Return [x, y] of the center of cell containing provided text 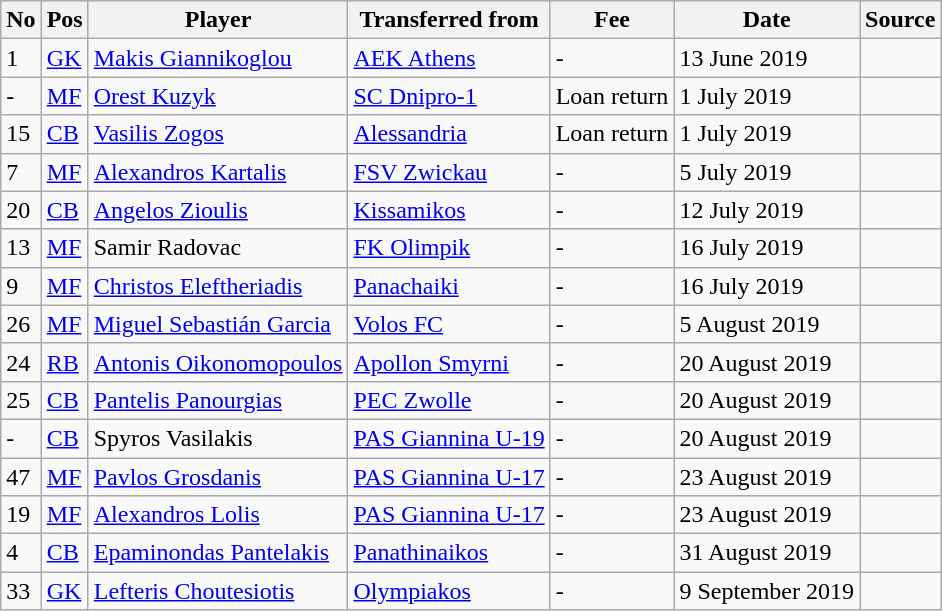
Alexandros Kartalis [218, 172]
PAS Giannina U-19 [449, 438]
24 [21, 362]
25 [21, 400]
No [21, 20]
FSV Zwickau [449, 172]
Alessandria [449, 134]
Antonis Oikonomopoulos [218, 362]
Pos [64, 20]
AEK Athens [449, 58]
15 [21, 134]
Date [767, 20]
Lefteris Choutesiotis [218, 591]
Source [900, 20]
Makis Giannikoglou [218, 58]
1 [21, 58]
Angelos Zioulis [218, 210]
12 July 2019 [767, 210]
Panachaiki [449, 286]
Alexandros Lolis [218, 515]
FK Olimpik [449, 248]
Miguel Sebastián Garcia [218, 324]
PEC Zwolle [449, 400]
Player [218, 20]
13 [21, 248]
5 July 2019 [767, 172]
9 [21, 286]
Christos Eleftheriadis [218, 286]
13 June 2019 [767, 58]
Spyros Vasilakis [218, 438]
33 [21, 591]
Epaminondas Pantelakis [218, 553]
Kissamikos [449, 210]
Transferred from [449, 20]
26 [21, 324]
20 [21, 210]
Fee [612, 20]
31 August 2019 [767, 553]
Samir Radovac [218, 248]
Orest Kuzyk [218, 96]
Vasilis Zogos [218, 134]
4 [21, 553]
9 September 2019 [767, 591]
Volos FC [449, 324]
Olympiakos [449, 591]
RB [64, 362]
Apollon Smyrni [449, 362]
Pavlos Grosdanis [218, 477]
Pantelis Panourgias [218, 400]
Panathinaikos [449, 553]
47 [21, 477]
SC Dnipro-1 [449, 96]
19 [21, 515]
7 [21, 172]
5 August 2019 [767, 324]
